Locate the cell with the specified text and output its (x, y) center coordinate. 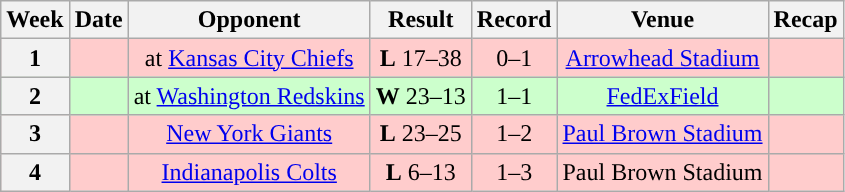
Venue (662, 20)
Result (420, 20)
Recap (806, 20)
L 17–38 (420, 58)
L 23–25 (420, 134)
Opponent (249, 20)
Record (514, 20)
4 (35, 172)
at Washington Redskins (249, 96)
FedExField (662, 96)
Week (35, 20)
at Kansas City Chiefs (249, 58)
W 23–13 (420, 96)
Indianapolis Colts (249, 172)
1–1 (514, 96)
1–3 (514, 172)
New York Giants (249, 134)
1–2 (514, 134)
3 (35, 134)
1 (35, 58)
0–1 (514, 58)
L 6–13 (420, 172)
Arrowhead Stadium (662, 58)
Date (98, 20)
2 (35, 96)
